Return the (x, y) coordinate for the center point of the cell that contains the specified text.  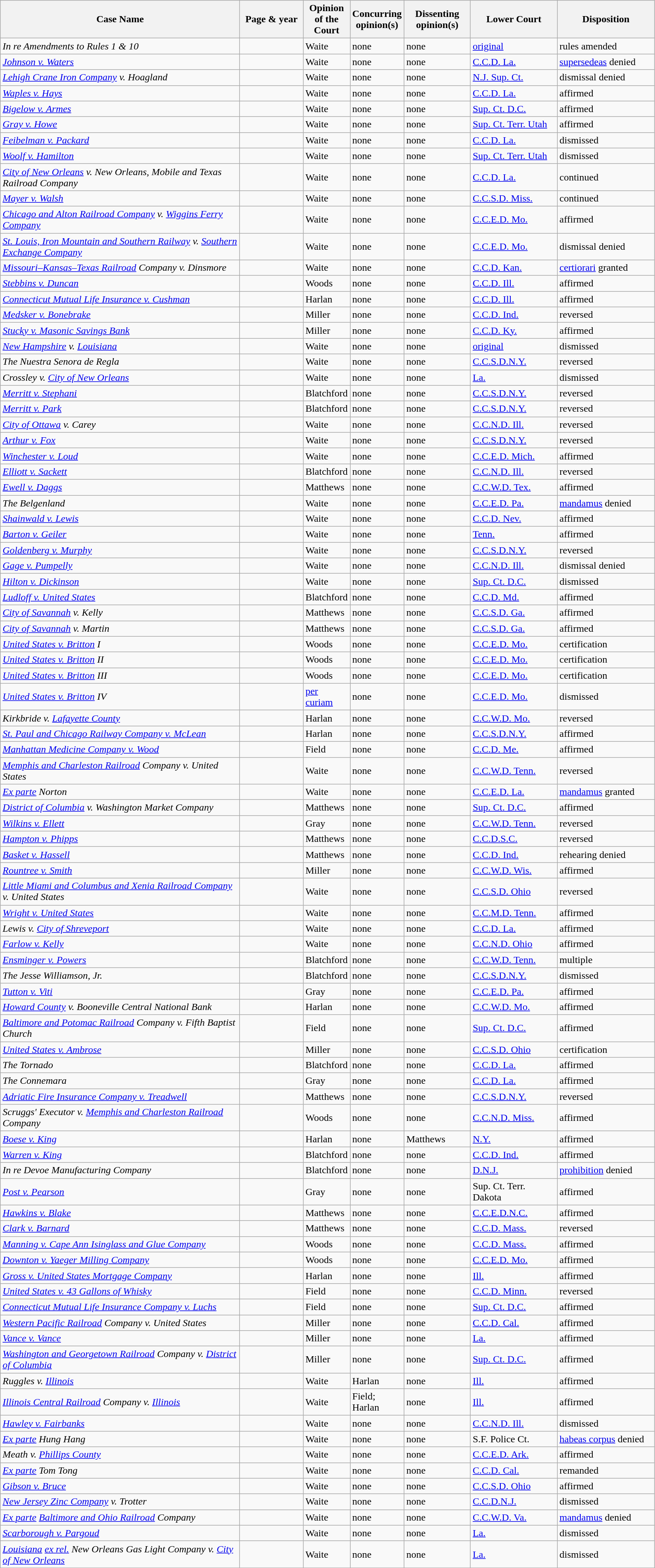
certiorari granted (606, 268)
Concurring opinion(s) (377, 19)
Missouri–Kansas–Texas Railroad Company v. Dinsmore (120, 268)
prohibition denied (606, 1170)
Gray v. Howe (120, 124)
Chicago and Alton Railroad Company v. Wiggins Ferry Company (120, 219)
Western Pacific Railroad Company v. United States (120, 1322)
Ex parte Tom Tong (120, 1470)
Mayer v. Walsh (120, 198)
Scruggs' Executor v. Memphis and Charleston Railroad Company (120, 1118)
Stebbins v. Duncan (120, 284)
Arthur v. Fox (120, 440)
Barton v. Geiler (120, 534)
C.C.D.N.J. (514, 1502)
rehearing denied (606, 855)
S.F. Police Ct. (514, 1439)
C.C.N.D. Ohio (514, 944)
Hampton v. Phipps (120, 839)
Kirkbride v. Lafayette County (120, 718)
rules amended (606, 46)
St. Paul and Chicago Railway Company v. McLean (120, 734)
C.C.D.S.C. (514, 839)
Lehigh Crane Iron Company v. Hoagland (120, 77)
Washington and Georgetown Railroad Company v. District of Columbia (120, 1360)
C.C.D. Minn. (514, 1291)
Winchester v. Loud (120, 456)
Elliott v. Sackett (120, 471)
Ewell v. Daggs (120, 487)
mandamus granted (606, 792)
habeas corpus denied (606, 1439)
Memphis and Charleston Railroad Company v. United States (120, 771)
Hilton v. Dickinson (120, 581)
Disposition (606, 19)
The Jesse Williamson, Jr. (120, 975)
C.C.E.D. Ark. (514, 1455)
Farlow v. Kelly (120, 944)
Medsker v. Bonebrake (120, 315)
Meath v. Phillips County (120, 1455)
Clark v. Barnard (120, 1228)
per curiam (326, 696)
C.C.M.D. Tenn. (514, 913)
C.C.E.D. La. (514, 792)
Hawley v. Fairbanks (120, 1423)
The Tornado (120, 1065)
Ruggles v. Illinois (120, 1381)
United States v. 43 Gallons of Whisky (120, 1291)
Opinion of the Court (326, 19)
Basket v. Hassell (120, 855)
remanded (606, 1470)
In re Devoe Manufacturing Company (120, 1170)
Page & year (272, 19)
Stucky v. Masonic Savings Bank (120, 330)
Baltimore and Potomac Railroad Company v. Fifth Baptist Church (120, 1028)
Shainwald v. Lewis (120, 519)
C.C.E.D.N.C. (514, 1213)
The Belgenland (120, 503)
Wright v. United States (120, 913)
Merritt v. Park (120, 409)
C.C.W.D. Wis. (514, 870)
Gross v. United States Mortgage Company (120, 1275)
Bigelow v. Armes (120, 109)
Manning v. Cape Ann Isinglass and Glue Company (120, 1244)
C.C.D. Kan. (514, 268)
Louisiana ex rel. New Orleans Gas Light Company v. City of New Orleans (120, 1554)
C.C.W.D. Tex. (514, 487)
C.C.D. Ky. (514, 330)
supersedeas denied (606, 62)
C.C.D. Me. (514, 749)
Connecticut Mutual Life Insurance Company v. Luchs (120, 1307)
City of Ottawa v. Carey (120, 424)
C.C.E.D. Mich. (514, 456)
Adriatic Fire Insurance Company v. Treadwell (120, 1097)
Tenn. (514, 534)
Scarborough v. Pargoud (120, 1533)
Sup. Ct. Terr. Dakota (514, 1192)
Johnson v. Waters (120, 62)
Ex parte Norton (120, 792)
Hawkins v. Blake (120, 1213)
Manhattan Medicine Company v. Wood (120, 749)
Lewis v. City of Shreveport (120, 928)
United States v. Britton III (120, 675)
District of Columbia v. Washington Market Company (120, 808)
United States v. Britton I (120, 644)
multiple (606, 960)
Ludloff v. United States (120, 597)
Ex parte Baltimore and Ohio Railroad Company (120, 1517)
City of Savannah v. Kelly (120, 613)
New Hampshire v. Louisiana (120, 346)
C.C.D. Nev. (514, 519)
City of New Orleans v. New Orleans, Mobile and Texas Railroad Company (120, 177)
Case Name (120, 19)
Post v. Pearson (120, 1192)
Boese v. King (120, 1139)
Gibson v. Bruce (120, 1486)
Ex parte Hung Hang (120, 1439)
Warren v. King (120, 1155)
Vance v. Vance (120, 1338)
Field; Harlan (377, 1402)
Merritt v. Stephani (120, 393)
Lower Court (514, 19)
Tutton v. Viti (120, 991)
Little Miami and Columbus and Xenia Railroad Company v. United States (120, 892)
Crossley v. City of New Orleans (120, 377)
United States v. Britton II (120, 660)
N.Y. (514, 1139)
Feibelman v. Packard (120, 140)
The Connemara (120, 1081)
Waples v. Hays (120, 93)
N.J. Sup. Ct. (514, 77)
Goldenberg v. Murphy (120, 550)
Rountree v. Smith (120, 870)
Howard County v. Booneville Central National Bank (120, 1007)
C.C.D. Md. (514, 597)
Woolf v. Hamilton (120, 156)
Wilkins v. Ellett (120, 823)
In re Amendments to Rules 1 & 10 (120, 46)
Illinois Central Railroad Company v. Illinois (120, 1402)
D.N.J. (514, 1170)
United States v. Britton IV (120, 696)
City of Savannah v. Martin (120, 628)
New Jersey Zinc Company v. Trotter (120, 1502)
Dissenting opinion(s) (437, 19)
Gage v. Pumpelly (120, 566)
Connecticut Mutual Life Insurance v. Cushman (120, 299)
Downton v. Yaeger Milling Company (120, 1260)
St. Louis, Iron Mountain and Southern Railway v. Southern Exchange Company (120, 246)
C.C.S.D. Miss. (514, 198)
The Nuestra Senora de Regla (120, 362)
United States v. Ambrose (120, 1050)
C.C.N.D. Miss. (514, 1118)
C.C.W.D. Va. (514, 1517)
Ensminger v. Powers (120, 960)
